Provide the (X, Y) coordinate of the cell's center where the given text is located.  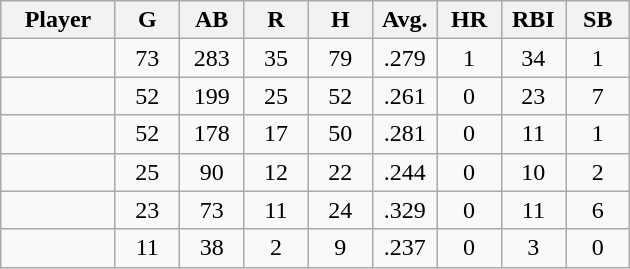
199 (211, 96)
Avg. (404, 20)
34 (533, 58)
AB (211, 20)
10 (533, 172)
79 (340, 58)
.244 (404, 172)
50 (340, 134)
.279 (404, 58)
283 (211, 58)
9 (340, 248)
38 (211, 248)
17 (276, 134)
.329 (404, 210)
22 (340, 172)
12 (276, 172)
R (276, 20)
.261 (404, 96)
6 (598, 210)
G (147, 20)
HR (469, 20)
178 (211, 134)
24 (340, 210)
90 (211, 172)
.281 (404, 134)
H (340, 20)
3 (533, 248)
.237 (404, 248)
SB (598, 20)
RBI (533, 20)
Player (58, 20)
7 (598, 96)
35 (276, 58)
